Return the [x, y] coordinate for the center point of the cell that contains the specified text.  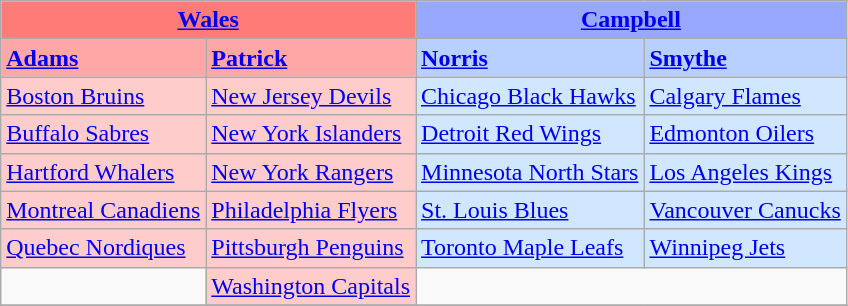
Winnipeg Jets [745, 248]
Adams [104, 58]
Buffalo Sabres [104, 134]
Detroit Red Wings [530, 134]
Smythe [745, 58]
Toronto Maple Leafs [530, 248]
Philadelphia Flyers [311, 210]
Chicago Black Hawks [530, 96]
Edmonton Oilers [745, 134]
Los Angeles Kings [745, 172]
New York Rangers [311, 172]
New Jersey Devils [311, 96]
New York Islanders [311, 134]
Wales [208, 20]
Quebec Nordiques [104, 248]
Washington Capitals [311, 286]
Norris [530, 58]
Calgary Flames [745, 96]
Pittsburgh Penguins [311, 248]
Hartford Whalers [104, 172]
Patrick [311, 58]
Minnesota North Stars [530, 172]
Campbell [632, 20]
St. Louis Blues [530, 210]
Boston Bruins [104, 96]
Montreal Canadiens [104, 210]
Vancouver Canucks [745, 210]
